For the text-containing cell, return its midpoint in [x, y] coordinate format. 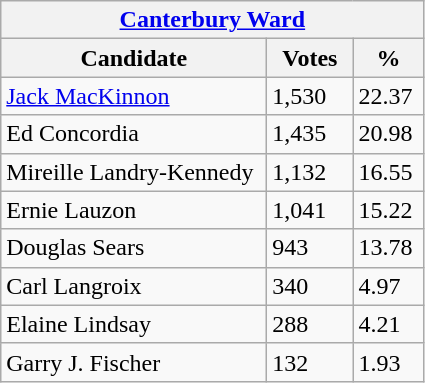
1,041 [310, 210]
Jack MacKinnon [134, 96]
4.21 [388, 324]
Garry J. Fischer [134, 362]
Elaine Lindsay [134, 324]
132 [310, 362]
288 [310, 324]
943 [310, 248]
Candidate [134, 58]
1.93 [388, 362]
22.37 [388, 96]
340 [310, 286]
1,530 [310, 96]
Canterbury Ward [212, 20]
1,435 [310, 134]
20.98 [388, 134]
Carl Langroix [134, 286]
13.78 [388, 248]
Douglas Sears [134, 248]
Votes [310, 58]
Ed Concordia [134, 134]
% [388, 58]
Mireille Landry-Kennedy [134, 172]
Ernie Lauzon [134, 210]
15.22 [388, 210]
1,132 [310, 172]
16.55 [388, 172]
4.97 [388, 286]
